Identify which cell holds the provided text, then report its [X, Y] central coordinate. 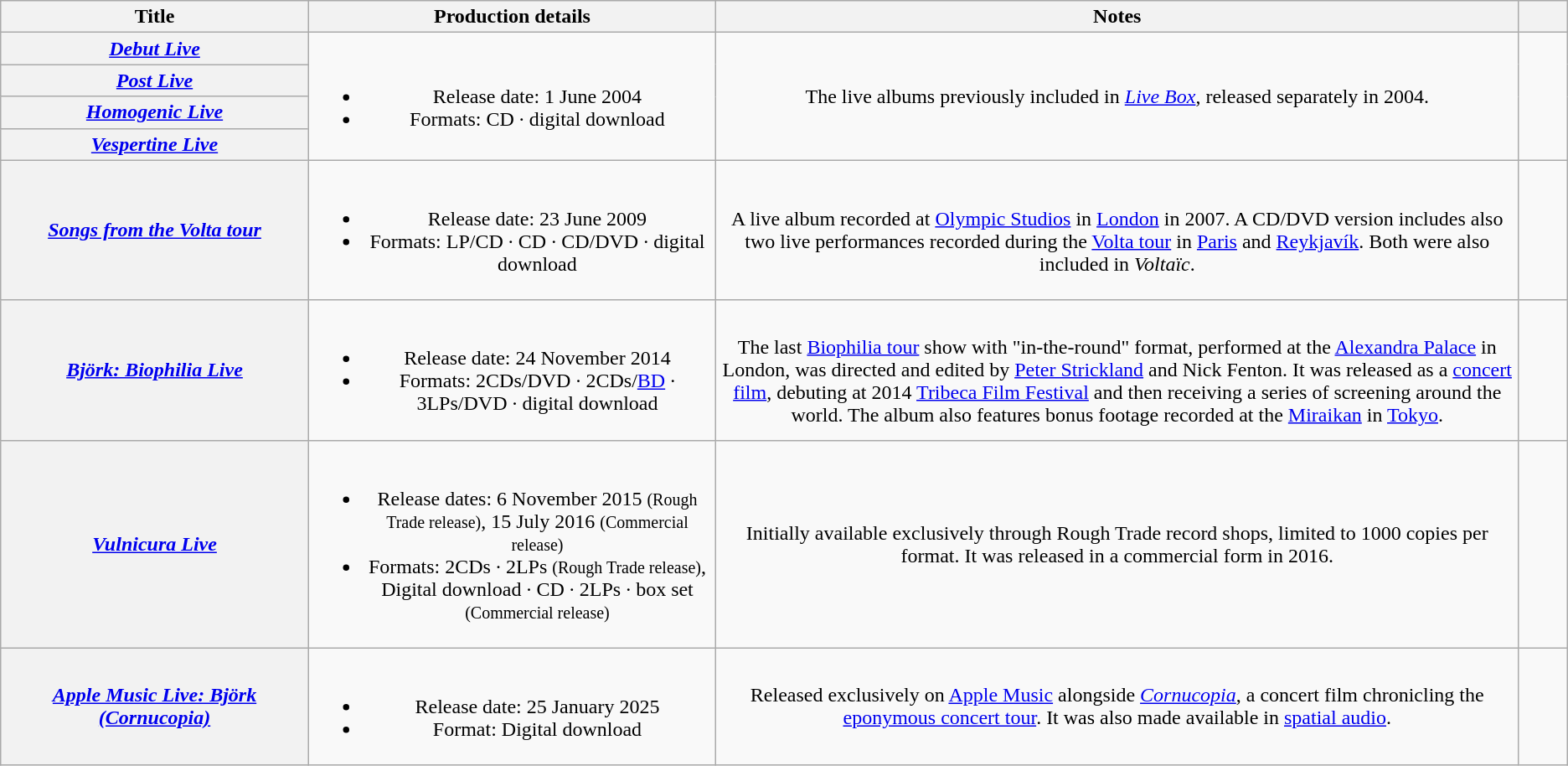
Vespertine Live [155, 144]
Notes [1117, 17]
Release date: 23 June 2009Formats: LP/CD · CD · CD/DVD · digital download [512, 230]
Release date: 24 November 2014Formats: 2CDs/DVD · 2CDs/BD · 3LPs/DVD · digital download [512, 370]
Vulnicura Live [155, 544]
Release date: 1 June 2004Formats: CD · digital download [512, 96]
Apple Music Live: Björk (Cornucopia) [155, 706]
Release date: 25 January 2025Format: Digital download [512, 706]
Title [155, 17]
Björk: Biophilia Live [155, 370]
Homogenic Live [155, 112]
Songs from the Volta tour [155, 230]
The live albums previously included in Live Box, released separately in 2004. [1117, 96]
Post Live [155, 80]
Debut Live [155, 49]
Production details [512, 17]
Initially available exclusively through Rough Trade record shops, limited to 1000 copies per format. It was released in a commercial form in 2016. [1117, 544]
